For the text-containing cell, return its midpoint in (X, Y) coordinate format. 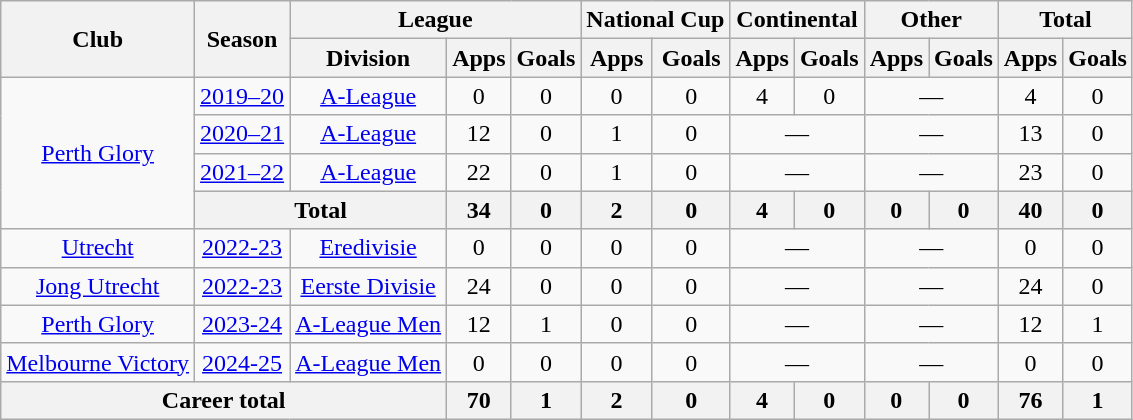
2024-25 (242, 362)
Eerste Divisie (368, 286)
Eredivisie (368, 248)
2019–20 (242, 96)
Club (98, 39)
Melbourne Victory (98, 362)
34 (479, 210)
Utrecht (98, 248)
Division (368, 58)
13 (1030, 134)
40 (1030, 210)
2020–21 (242, 134)
Career total (224, 400)
23 (1030, 172)
22 (479, 172)
76 (1030, 400)
League (436, 20)
2021–22 (242, 172)
Other (931, 20)
2023-24 (242, 324)
Jong Utrecht (98, 286)
National Cup (656, 20)
Continental (797, 20)
70 (479, 400)
Season (242, 39)
